Provide the [X, Y] coordinate of the cell's center where the given text is located.  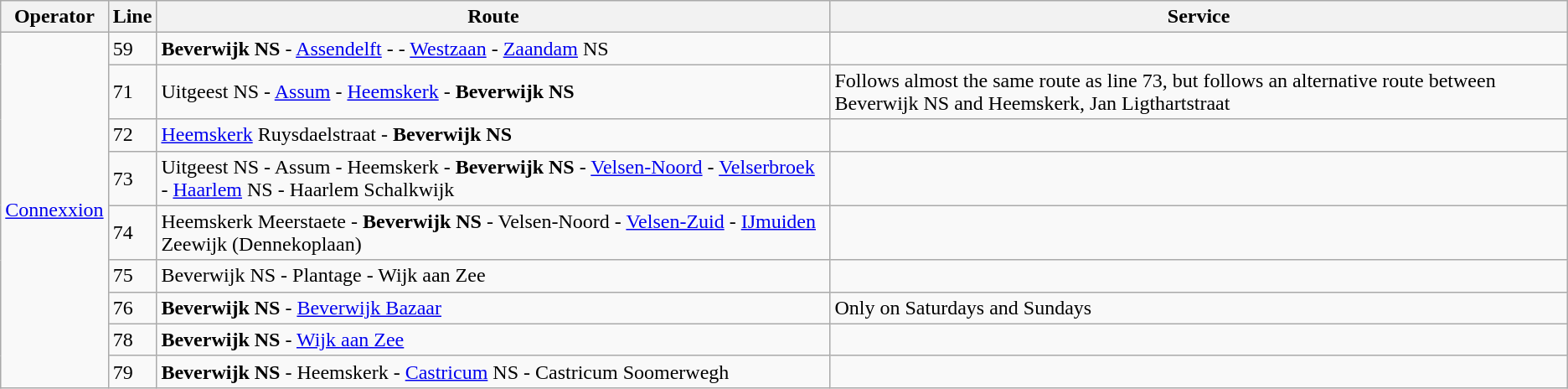
Beverwijk NS - Beverwijk Bazaar [493, 308]
Service [1199, 17]
Uitgeest NS - Assum - Heemskerk - Beverwijk NS - Velsen-Noord - Velserbroek - Haarlem NS - Haarlem Schalkwijk [493, 178]
75 [132, 276]
Beverwijk NS - Plantage - Wijk aan Zee [493, 276]
59 [132, 49]
Only on Saturdays and Sundays [1199, 308]
Beverwijk NS - Wijk aan Zee [493, 340]
73 [132, 178]
Heemskerk Ruysdaelstraat - Beverwijk NS [493, 135]
Follows almost the same route as line 73, but follows an alternative route between Beverwijk NS and Heemskerk, Jan Ligthartstraat [1199, 92]
79 [132, 371]
Route [493, 17]
Heemskerk Meerstaete - Beverwijk NS - Velsen-Noord - Velsen-Zuid - IJmuiden Zeewijk (Dennekoplaan) [493, 233]
Operator [54, 17]
76 [132, 308]
78 [132, 340]
Line [132, 17]
Uitgeest NS - Assum - Heemskerk - Beverwijk NS [493, 92]
Connexxion [54, 210]
72 [132, 135]
Beverwijk NS - Assendelft - - Westzaan - Zaandam NS [493, 49]
Beverwijk NS - Heemskerk - Castricum NS - Castricum Soomerwegh [493, 371]
74 [132, 233]
71 [132, 92]
